Identify which cell holds the provided text, then report its [X, Y] central coordinate. 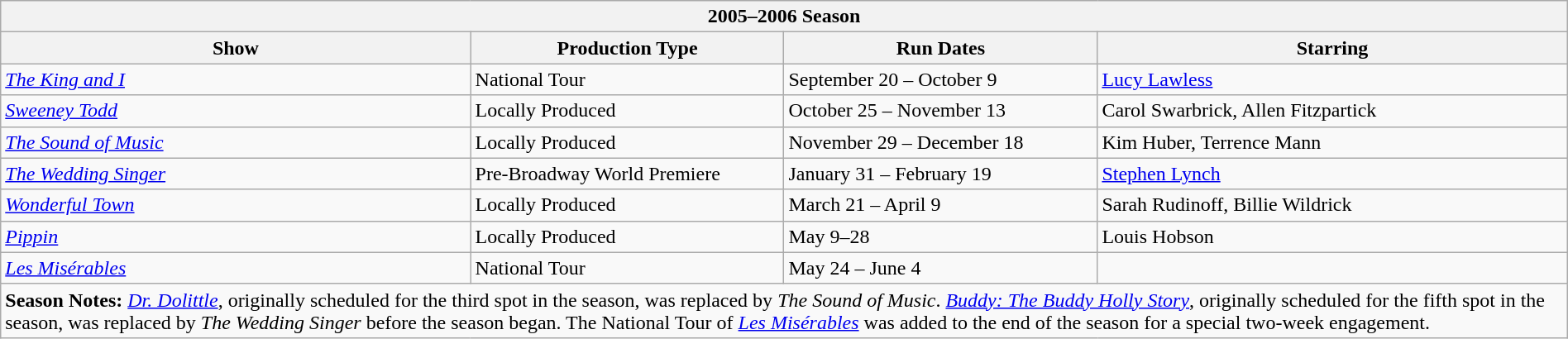
Pippin [236, 236]
Wonderful Town [236, 205]
January 31 – February 19 [941, 174]
Show [236, 48]
March 21 – April 9 [941, 205]
Production Type [627, 48]
Louis Hobson [1332, 236]
Pre-Broadway World Premiere [627, 174]
Les Misérables [236, 268]
September 20 – October 9 [941, 79]
2005–2006 Season [784, 17]
The King and I [236, 79]
Kim Huber, Terrence Mann [1332, 142]
May 24 – June 4 [941, 268]
Lucy Lawless [1332, 79]
Sarah Rudinoff, Billie Wildrick [1332, 205]
Starring [1332, 48]
Carol Swarbrick, Allen Fitzpartick [1332, 111]
The Sound of Music [236, 142]
Run Dates [941, 48]
Stephen Lynch [1332, 174]
October 25 – November 13 [941, 111]
May 9–28 [941, 236]
November 29 – December 18 [941, 142]
The Wedding Singer [236, 174]
Sweeney Todd [236, 111]
